From the cell containing the given text, extract its center point as (x, y) coordinate. 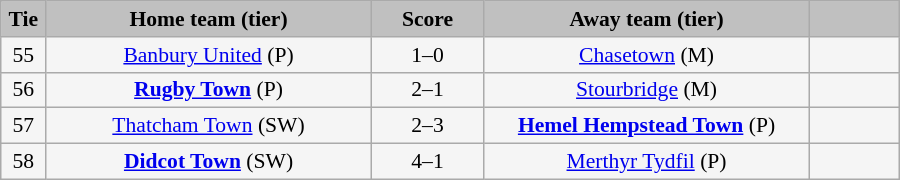
Stourbridge (M) (647, 90)
Rugby Town (P) (209, 90)
Thatcham Town (SW) (209, 126)
Away team (tier) (647, 19)
Merthyr Tydfil (P) (647, 162)
Didcot Town (SW) (209, 162)
2–3 (427, 126)
4–1 (427, 162)
58 (24, 162)
57 (24, 126)
Chasetown (M) (647, 55)
Banbury United (P) (209, 55)
Home team (tier) (209, 19)
1–0 (427, 55)
2–1 (427, 90)
Tie (24, 19)
Hemel Hempstead Town (P) (647, 126)
55 (24, 55)
Score (427, 19)
56 (24, 90)
